From the cell containing the given text, extract its center point as (x, y) coordinate. 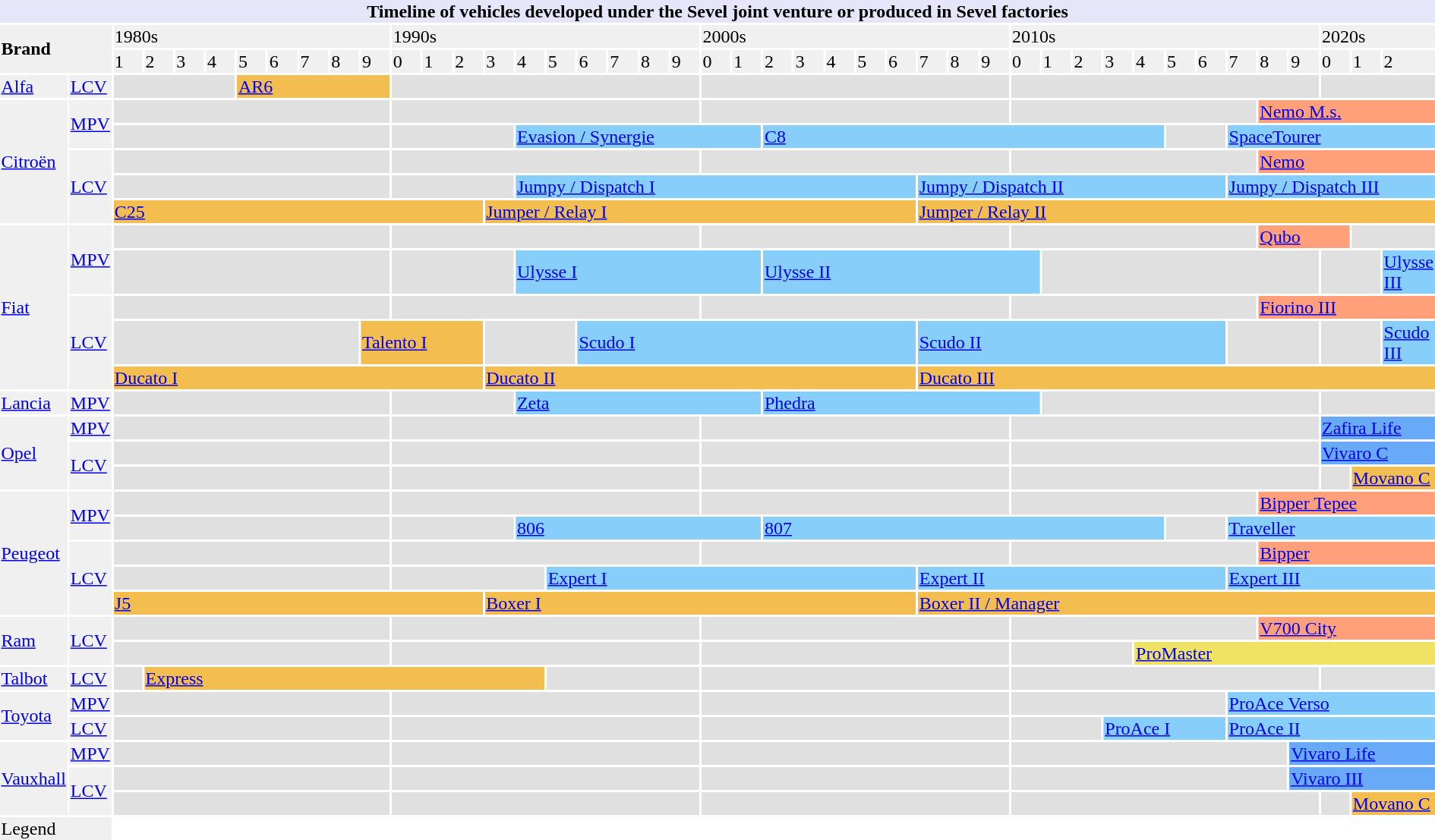
Scudo III (1409, 343)
Jumpy / Dispatch II (1072, 187)
Citroën (33, 162)
C8 (963, 137)
Toyota (33, 716)
807 (963, 528)
Evasion / Synergie (638, 137)
Ulysse II (901, 272)
Jumpy / Dispatch I (715, 187)
2000s (855, 36)
V700 City (1347, 628)
Expert III (1332, 578)
Expert I (731, 578)
806 (638, 528)
Vivaro Life (1362, 753)
Bipper (1347, 553)
Phedra (901, 403)
Vivaro III (1362, 779)
Vauxhall (33, 779)
Talento I (421, 343)
2010s (1165, 36)
Ulysse I (638, 272)
Express (345, 678)
Timeline of vehicles developed under the Sevel joint venture or produced in Sevel factories (717, 11)
Zeta (638, 403)
ProAce Verso (1332, 703)
Fiat (33, 307)
Jumpy / Dispatch III (1332, 187)
Boxer II / Manager (1177, 603)
ProAce II (1332, 728)
Vivaro C (1378, 453)
Legend (55, 829)
Alfa (33, 87)
Brand (55, 49)
Ducato III (1177, 378)
Scudo II (1072, 343)
Jumper / Relay II (1177, 212)
Bipper Tepee (1347, 503)
Ducato II (701, 378)
Opel (33, 453)
Ducato I (298, 378)
Ram (33, 640)
2020s (1378, 36)
Expert II (1072, 578)
Nemo (1347, 162)
AR6 (313, 87)
Qubo (1304, 237)
Talbot (33, 678)
SpaceTourer (1332, 137)
Lancia (33, 403)
Scudo I (747, 343)
ProAce I (1165, 728)
1990s (545, 36)
Fiorino III (1347, 307)
Zafira Life (1378, 428)
Ulysse III (1409, 272)
J5 (298, 603)
Peugeot (33, 553)
Traveller (1332, 528)
1980s (251, 36)
C25 (298, 212)
Jumper / Relay I (701, 212)
Boxer I (701, 603)
Nemo M.s. (1347, 112)
ProMaster (1285, 653)
